Pinpoint the cell where the given text exists, returning its [X, Y] midpoint coordinate. 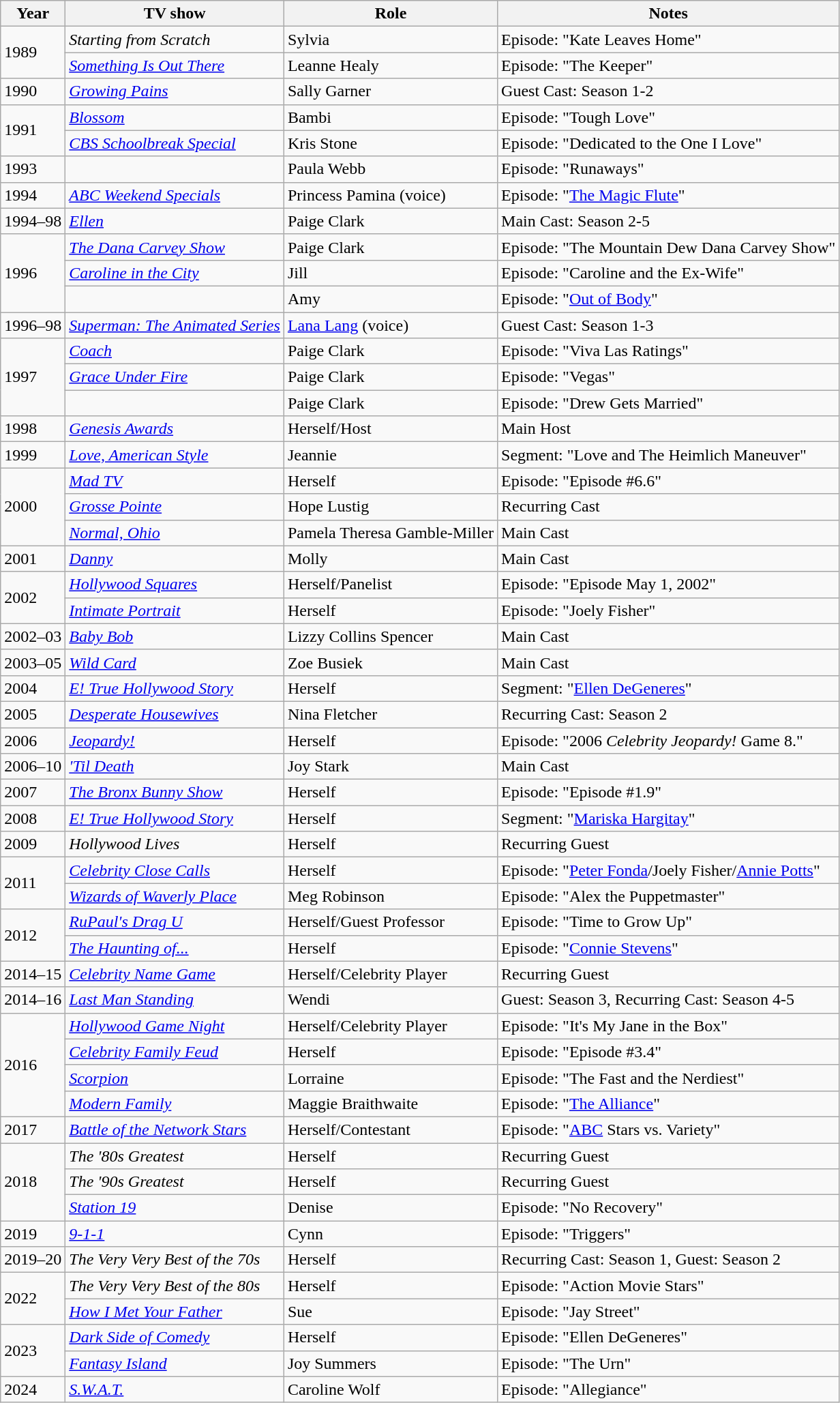
Wild Card [175, 662]
Lizzy Collins Spencer [390, 636]
ABC Weekend Specials [175, 195]
2003–05 [33, 662]
Episode: "No Recovery" [668, 1208]
Superman: The Animated Series [175, 325]
Fantasy Island [175, 1363]
Episode: "Triggers" [668, 1234]
Jill [390, 273]
Episode: "Episode #1.9" [668, 793]
Episode: "Vegas" [668, 377]
2009 [33, 844]
Segment: "Mariska Hargitay" [668, 818]
Episode: "Dedicated to the One I Love" [668, 143]
Nina Fletcher [390, 714]
Maggie Braithwaite [390, 1104]
Episode: "Allegiance" [668, 1389]
2024 [33, 1389]
Grosse Pointe [175, 507]
Amy [390, 299]
Hollywood Lives [175, 844]
2006–10 [33, 767]
2002–03 [33, 636]
Battle of the Network Stars [175, 1129]
Episode: "Tough Love" [668, 117]
1998 [33, 429]
2012 [33, 935]
2005 [33, 714]
2002 [33, 597]
2019 [33, 1234]
Last Man Standing [175, 1000]
Something Is Out There [175, 65]
Segment: "Love and The Heimlich Maneuver" [668, 455]
Episode: "Episode May 1, 2002" [668, 585]
Intimate Portrait [175, 610]
Normal, Ohio [175, 533]
Scorpion [175, 1078]
The Very Very Best of the 80s [175, 1286]
Episode: "Viva Las Ratings" [668, 351]
Bambi [390, 117]
1991 [33, 130]
Dark Side of Comedy [175, 1338]
2006 [33, 740]
How I Met Your Father [175, 1312]
Episode: "The Mountain Dew Dana Carvey Show" [668, 247]
Hollywood Game Night [175, 1026]
Episode: "The Keeper" [668, 65]
Herself/Host [390, 429]
Episode: "ABC Stars vs. Variety" [668, 1129]
Coach [175, 351]
Grace Under Fire [175, 377]
The Haunting of... [175, 948]
2014–16 [33, 1000]
Guest: Season 3, Recurring Cast: Season 4-5 [668, 1000]
Main Host [668, 429]
Segment: "Ellen DeGeneres" [668, 688]
Joy Summers [390, 1363]
Leanne Healy [390, 65]
'Til Death [175, 767]
Episode: "The Magic Flute" [668, 195]
Herself/Guest Professor [390, 922]
RuPaul's Drag U [175, 922]
Genesis Awards [175, 429]
Princess Pamina (voice) [390, 195]
2019–20 [33, 1260]
2016 [33, 1065]
2022 [33, 1299]
Kris Stone [390, 143]
The Bronx Bunny Show [175, 793]
TV show [175, 14]
Joy Stark [390, 767]
Paula Webb [390, 169]
Jeannie [390, 455]
Station 19 [175, 1208]
Baby Bob [175, 636]
9-1-1 [175, 1234]
Caroline in the City [175, 273]
Sue [390, 1312]
The Very Very Best of the 70s [175, 1260]
1994 [33, 195]
Episode: "Kate Leaves Home" [668, 40]
2018 [33, 1182]
Meg Robinson [390, 896]
Episode: "The Fast and the Nerdiest" [668, 1078]
Love, American Style [175, 455]
CBS Schoolbreak Special [175, 143]
Caroline Wolf [390, 1389]
2004 [33, 688]
Episode: "Drew Gets Married" [668, 403]
Year [33, 14]
Notes [668, 14]
Celebrity Name Game [175, 974]
Episode: "The Alliance" [668, 1104]
Molly [390, 559]
2001 [33, 559]
Sylvia [390, 40]
Ellen [175, 221]
Guest Cast: Season 1-3 [668, 325]
The '90s Greatest [175, 1182]
Episode: "It's My Jane in the Box" [668, 1026]
Jeopardy! [175, 740]
Episode: "Episode #3.4" [668, 1052]
2017 [33, 1129]
Episode: "Joely Fisher" [668, 610]
Episode: "Peter Fonda/Joely Fisher/Annie Potts" [668, 870]
Growing Pains [175, 91]
1999 [33, 455]
Pamela Theresa Gamble-Miller [390, 533]
Episode: "Episode #6.6" [668, 481]
Lana Lang (voice) [390, 325]
Celebrity Close Calls [175, 870]
Hope Lustig [390, 507]
The Dana Carvey Show [175, 247]
Desperate Housewives [175, 714]
S.W.A.T. [175, 1389]
Episode: "2006 Celebrity Jeopardy! Game 8." [668, 740]
1990 [33, 91]
Episode: "Jay Street" [668, 1312]
Herself/Panelist [390, 585]
1989 [33, 53]
Lorraine [390, 1078]
2007 [33, 793]
Cynn [390, 1234]
Episode: "Out of Body" [668, 299]
2014–15 [33, 974]
Sally Garner [390, 91]
Celebrity Family Feud [175, 1052]
Episode: "Runaways" [668, 169]
Wizards of Waverly Place [175, 896]
Mad TV [175, 481]
Guest Cast: Season 1-2 [668, 91]
2008 [33, 818]
Main Cast: Season 2-5 [668, 221]
1994–98 [33, 221]
Blossom [175, 117]
Denise [390, 1208]
2011 [33, 883]
1993 [33, 169]
Episode: "Action Movie Stars" [668, 1286]
Recurring Cast: Season 1, Guest: Season 2 [668, 1260]
The '80s Greatest [175, 1156]
Recurring Cast [668, 507]
Role [390, 14]
1996–98 [33, 325]
Recurring Cast: Season 2 [668, 714]
Modern Family [175, 1104]
Episode: "Time to Grow Up" [668, 922]
Wendi [390, 1000]
2000 [33, 507]
Starting from Scratch [175, 40]
Danny [175, 559]
Episode: "The Urn" [668, 1363]
1997 [33, 377]
Hollywood Squares [175, 585]
Episode: "Caroline and the Ex-Wife" [668, 273]
1996 [33, 273]
Zoe Busiek [390, 662]
Episode: "Connie Stevens" [668, 948]
Herself/Contestant [390, 1129]
Episode: "Alex the Puppetmaster" [668, 896]
Episode: "Ellen DeGeneres" [668, 1338]
2023 [33, 1350]
